Scan for the cell matching the given text and deliver its [x, y] coordinate at center. 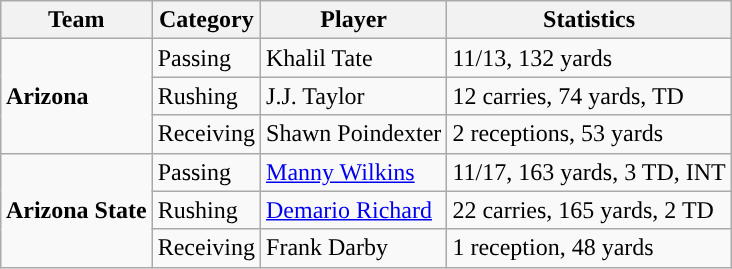
12 carries, 74 yards, TD [589, 96]
Category [206, 20]
1 reception, 48 yards [589, 248]
11/17, 163 yards, 3 TD, INT [589, 172]
J.J. Taylor [354, 96]
2 receptions, 53 yards [589, 134]
Khalil Tate [354, 58]
Team [76, 20]
Manny Wilkins [354, 172]
Statistics [589, 20]
Frank Darby [354, 248]
Shawn Poindexter [354, 134]
Arizona State [76, 210]
11/13, 132 yards [589, 58]
Arizona [76, 96]
22 carries, 165 yards, 2 TD [589, 210]
Player [354, 20]
Demario Richard [354, 210]
